Provide the [x, y] coordinate of the cell's center where the given text is located.  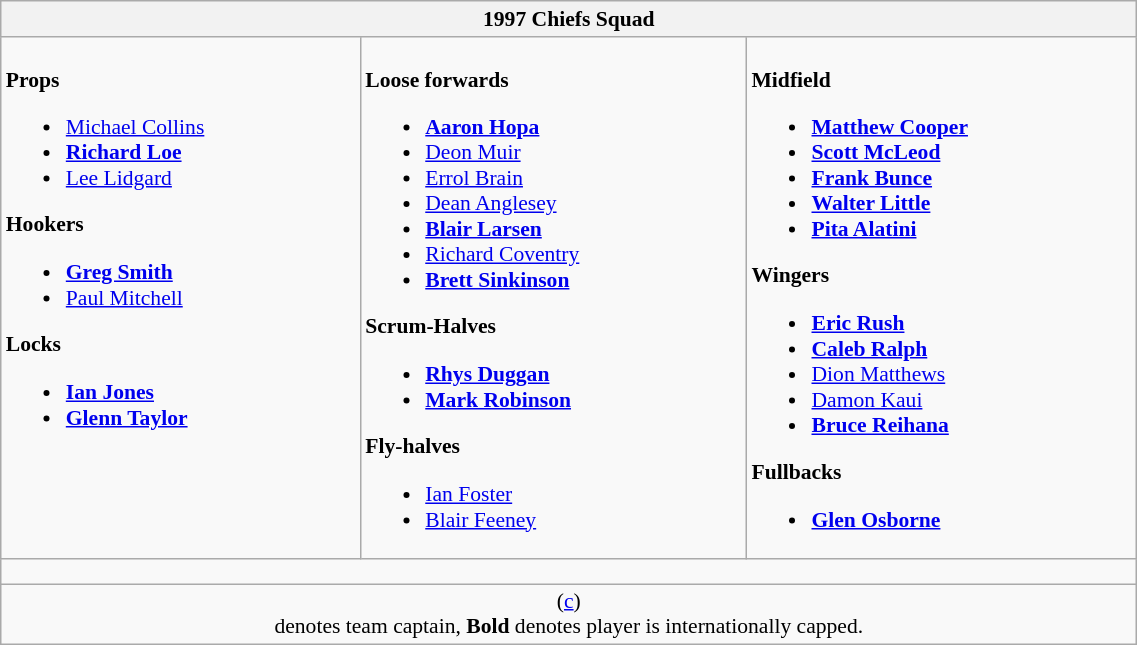
1997 Chiefs Squad [569, 19]
Props Michael Collins Richard Loe Lee LidgardHookers Greg Smith Paul MitchellLocks Ian Jones Glenn Taylor [180, 298]
(c)denotes team captain, Bold denotes player is internationally capped. [569, 614]
